Return (x, y) of the center of cell containing provided text 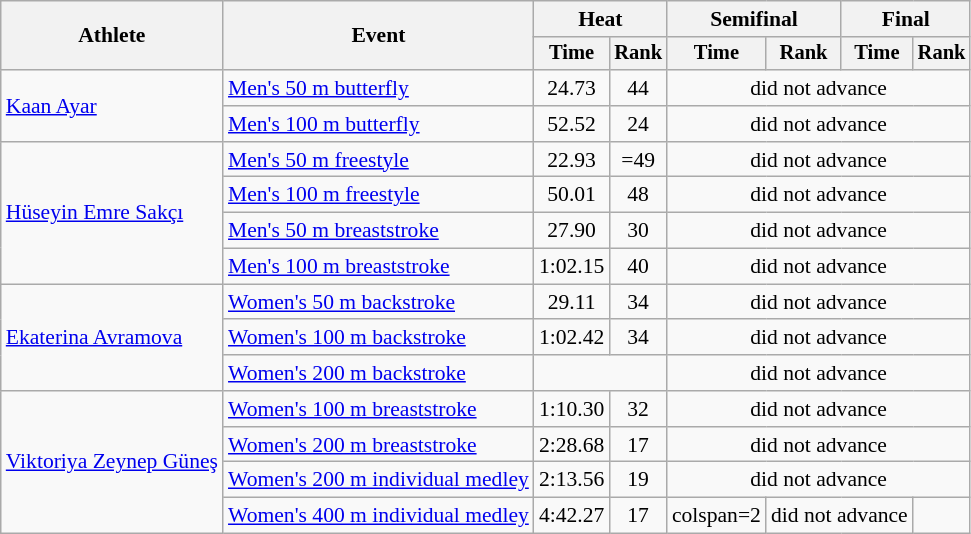
Final (906, 19)
4:42.27 (572, 516)
Women's 200 m individual medley (378, 480)
30 (638, 231)
Hüseyin Emre Sakçı (112, 213)
1:02.15 (572, 267)
Athlete (112, 36)
2:13.56 (572, 480)
Men's 100 m butterfly (378, 124)
Viktoriya Zeynep Güneş (112, 462)
1:02.42 (572, 338)
=49 (638, 160)
Kaan Ayar (112, 106)
Women's 100 m breaststroke (378, 409)
Event (378, 36)
52.52 (572, 124)
Women's 200 m breaststroke (378, 445)
colspan=2 (716, 516)
40 (638, 267)
Women's 100 m backstroke (378, 338)
Men's 50 m breaststroke (378, 231)
Women's 200 m backstroke (378, 373)
24.73 (572, 88)
Women's 400 m individual medley (378, 516)
19 (638, 480)
32 (638, 409)
Ekaterina Avramova (112, 338)
Men's 50 m butterfly (378, 88)
50.01 (572, 195)
Semifinal (754, 19)
22.93 (572, 160)
2:28.68 (572, 445)
Women's 50 m backstroke (378, 302)
Men's 100 m breaststroke (378, 267)
24 (638, 124)
Men's 100 m freestyle (378, 195)
48 (638, 195)
Heat (600, 19)
27.90 (572, 231)
1:10.30 (572, 409)
44 (638, 88)
29.11 (572, 302)
Men's 50 m freestyle (378, 160)
